Determine the [x, y] coordinate at the center of the cell enclosing the given text.  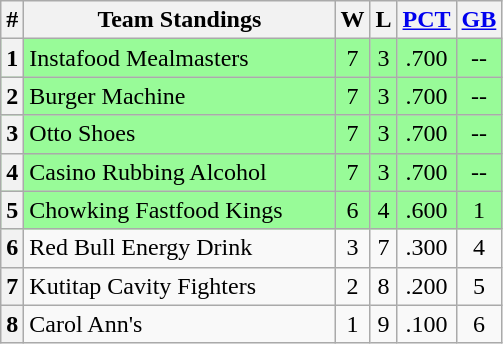
.600 [426, 210]
.100 [426, 324]
Otto Shoes [180, 134]
# [12, 20]
9 [384, 324]
GB [479, 20]
Red Bull Energy Drink [180, 248]
Instafood Mealmasters [180, 58]
Carol Ann's [180, 324]
L [384, 20]
Burger Machine [180, 96]
PCT [426, 20]
Team Standings [180, 20]
W [352, 20]
Kutitap Cavity Fighters [180, 286]
.200 [426, 286]
Chowking Fastfood Kings [180, 210]
Casino Rubbing Alcohol [180, 172]
.300 [426, 248]
